Identify which cell holds the provided text, then report its [X, Y] central coordinate. 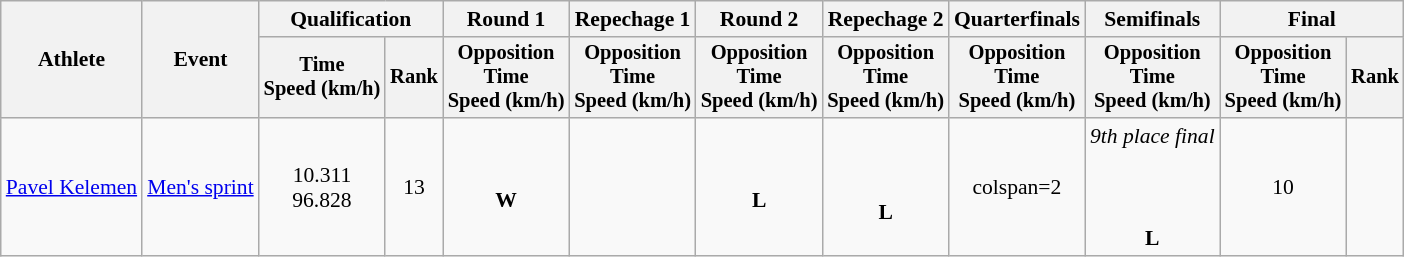
13 [414, 187]
Qualification [351, 19]
Quarterfinals [1017, 19]
10.31196.828 [322, 187]
Round 2 [760, 19]
Semifinals [1152, 19]
Round 1 [506, 19]
TimeSpeed (km/h) [322, 78]
Men's sprint [200, 187]
W [506, 187]
9th place finalL [1152, 187]
Event [200, 60]
Pavel Kelemen [72, 187]
Repechage 1 [632, 19]
Repechage 2 [886, 19]
10 [1284, 187]
Final [1312, 19]
colspan=2 [1017, 187]
Athlete [72, 60]
